Identify which cell holds the provided text, then report its [X, Y] central coordinate. 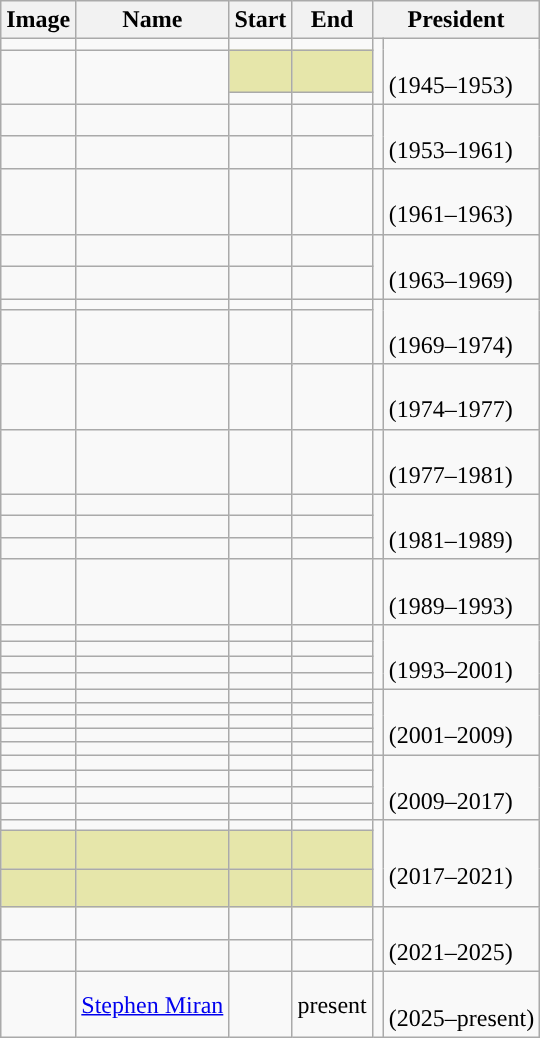
(1974–1977) [461, 396]
President [456, 20]
Name [152, 20]
Start [260, 20]
(2021–2025) [461, 940]
(1961–1963) [461, 202]
(2001–2009) [461, 722]
(1977–1981) [461, 462]
Image [38, 20]
(1969–1974) [461, 332]
present [332, 1004]
Stephen Miran [152, 1004]
(2017–2021) [461, 864]
(2009–2017) [461, 786]
(1989–1993) [461, 592]
(1945–1953) [461, 72]
(1981–1989) [461, 526]
(1963–1969) [461, 266]
(2025–present) [461, 1004]
(1993–2001) [461, 656]
End [332, 20]
(1953–1961) [461, 136]
